Detect which cell encompasses the target text, then output its (X, Y) center coordinate. 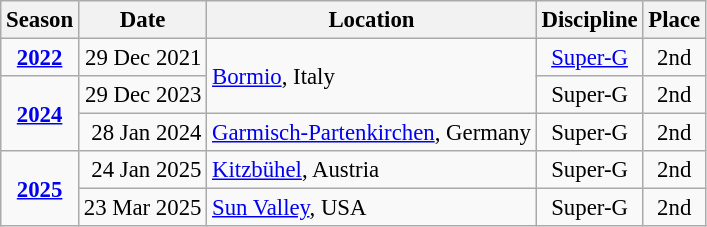
28 Jan 2024 (142, 133)
Sun Valley, USA (372, 208)
23 Mar 2025 (142, 208)
2024 (40, 114)
Place (674, 20)
Kitzbühel, Austria (372, 170)
Season (40, 20)
29 Dec 2023 (142, 95)
29 Dec 2021 (142, 58)
Discipline (590, 20)
2022 (40, 58)
Bormio, Italy (372, 76)
Location (372, 20)
Garmisch-Partenkirchen, Germany (372, 133)
2025 (40, 188)
24 Jan 2025 (142, 170)
Date (142, 20)
